Scan for the cell matching the given text and deliver its [x, y] coordinate at center. 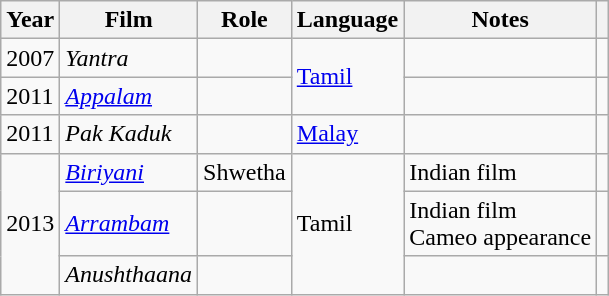
Arrambam [129, 224]
Malay [347, 134]
Year [30, 20]
Film [129, 20]
2007 [30, 58]
Notes [500, 20]
Language [347, 20]
Indian film [500, 172]
Indian filmCameo appearance [500, 224]
Pak Kaduk [129, 134]
Anushthaana [129, 275]
Appalam [129, 96]
Yantra [129, 58]
Shwetha [245, 172]
Role [245, 20]
Biriyani [129, 172]
2013 [30, 224]
